Find where the given text appears and provide that cell's center as [X, Y] coordinate. 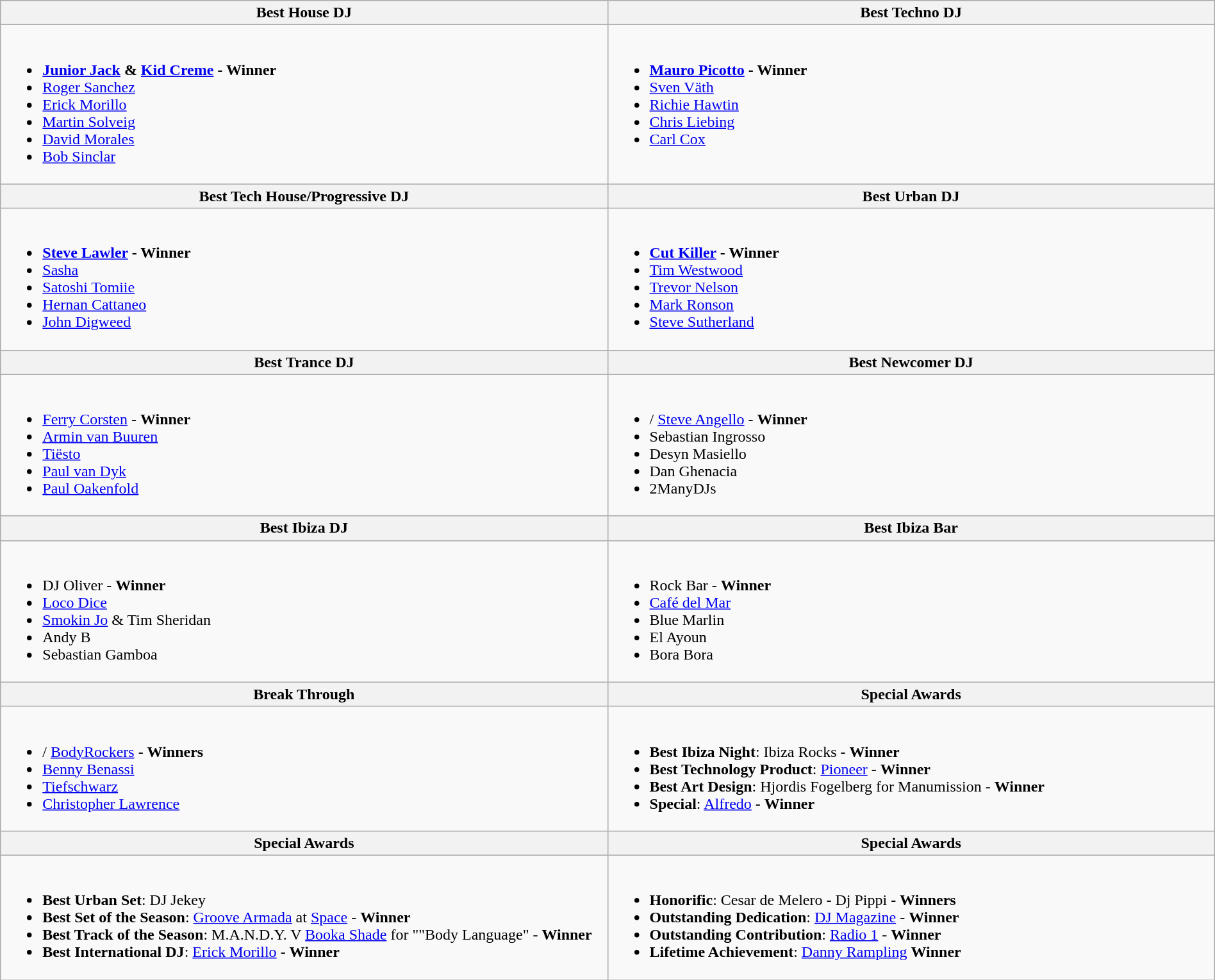
Rock Bar - WinnerCafé del MarBlue MarlinEl AyounBora Bora [911, 611]
/ Steve Angello - WinnerSebastian IngrossoDesyn MasielloDan Ghenacia2ManyDJs [911, 445]
Best Ibiza Bar [911, 528]
Steve Lawler - WinnerSashaSatoshi TomiieHernan CattaneoJohn Digweed [304, 279]
Best Techno DJ [911, 13]
Best Trance DJ [304, 362]
Mauro Picotto - WinnerSven VäthRichie HawtinChris LiebingCarl Cox [911, 104]
Best Ibiza DJ [304, 528]
Best Tech House/Progressive DJ [304, 196]
Best Newcomer DJ [911, 362]
Junior Jack & Kid Creme - WinnerRoger SanchezErick MorilloMartin SolveigDavid MoralesBob Sinclar [304, 104]
DJ Oliver - WinnerLoco DiceSmokin Jo & Tim SheridanAndy BSebastian Gamboa [304, 611]
Best Urban DJ [911, 196]
Cut Killer - WinnerTim WestwoodTrevor NelsonMark RonsonSteve Sutherland [911, 279]
Break Through [304, 694]
/ BodyRockers - WinnersBenny BenassiTiefschwarzChristopher Lawrence [304, 768]
Best House DJ [304, 13]
Ferry Corsten - WinnerArmin van BuurenTiëstoPaul van DykPaul Oakenfold [304, 445]
